Capture the cell that displays the provided text and extract its (x, y) central coordinate. 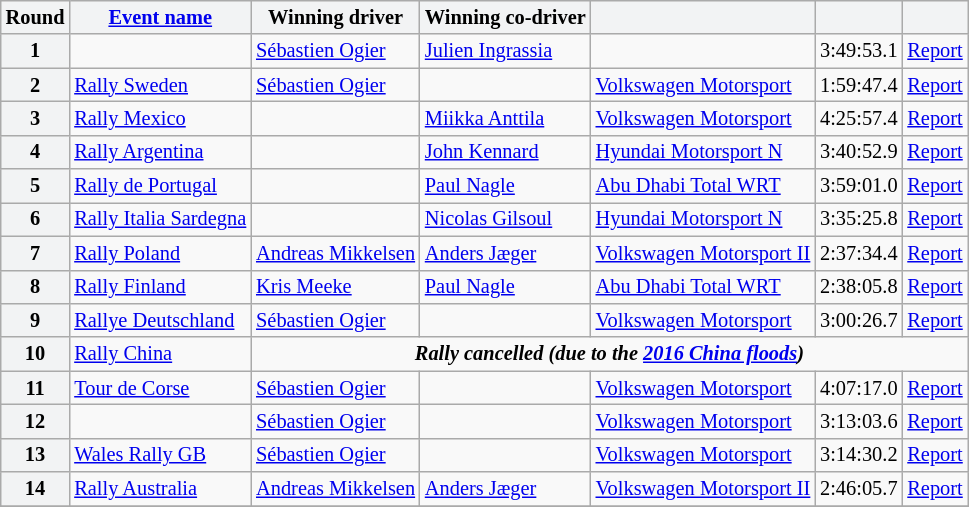
3:13:03.6 (858, 421)
Winning driver (336, 17)
2:46:05.7 (858, 489)
Rally Sweden (160, 85)
8 (36, 287)
3 (36, 118)
4 (36, 152)
7 (36, 253)
Nicolas Gilsoul (506, 219)
Miikka Anttila (506, 118)
Rally Poland (160, 253)
5 (36, 186)
2:38:05.8 (858, 287)
3:59:01.0 (858, 186)
2:37:34.4 (858, 253)
Rally de Portugal (160, 186)
3:40:52.9 (858, 152)
13 (36, 455)
Rally Argentina (160, 152)
Winning co-driver (506, 17)
1:59:47.4 (858, 85)
4:25:57.4 (858, 118)
Rally Mexico (160, 118)
Wales Rally GB (160, 455)
Rallye Deutschland (160, 320)
Julien Ingrassia (506, 51)
1 (36, 51)
Rally Italia Sardegna (160, 219)
3:14:30.2 (858, 455)
Rally China (160, 354)
4:07:17.0 (858, 388)
Round (36, 17)
11 (36, 388)
10 (36, 354)
6 (36, 219)
John Kennard (506, 152)
3:49:53.1 (858, 51)
14 (36, 489)
9 (36, 320)
Rally Australia (160, 489)
Kris Meeke (336, 287)
3:00:26.7 (858, 320)
Event name (160, 17)
Rally Finland (160, 287)
3:35:25.8 (858, 219)
Tour de Corse (160, 388)
Rally cancelled (due to the 2016 China floods) (609, 354)
2 (36, 85)
12 (36, 421)
